For the text-containing cell, return its midpoint in (X, Y) coordinate format. 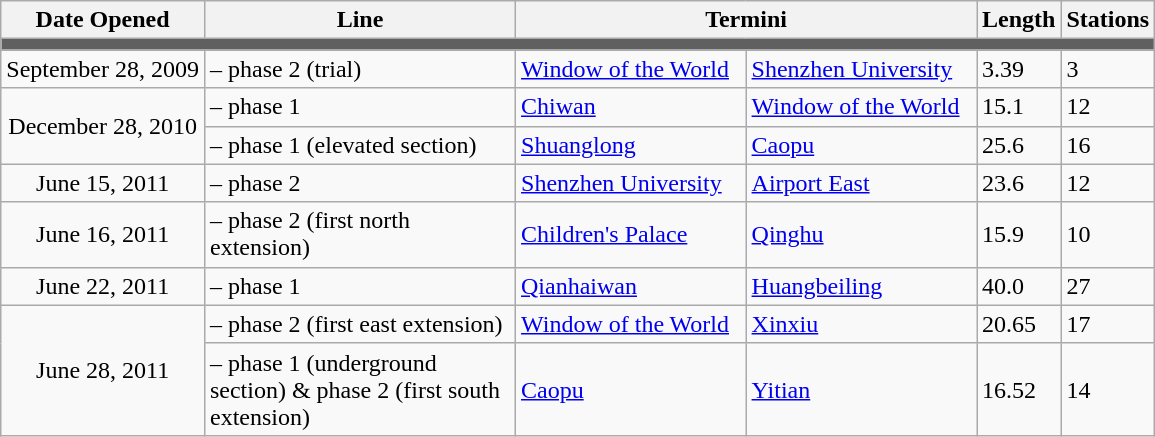
3 (1108, 69)
Qianhaiwan (632, 286)
December 28, 2010 (103, 126)
June 15, 2011 (103, 183)
15.1 (1019, 107)
16.52 (1019, 389)
– phase 1 (underground section) & phase 2 (first south extension) (360, 389)
Line (360, 20)
– phase 2 (360, 183)
25.6 (1019, 145)
14 (1108, 389)
Shuanglong (632, 145)
Yitian (862, 389)
– phase 2 (first east extension) (360, 324)
10 (1108, 234)
3.39 (1019, 69)
Length (1019, 20)
Stations (1108, 20)
June 16, 2011 (103, 234)
17 (1108, 324)
Termini (746, 20)
16 (1108, 145)
September 28, 2009 (103, 69)
Huangbeiling (862, 286)
23.6 (1019, 183)
– phase 2 (first north extension) (360, 234)
27 (1108, 286)
Date Opened (103, 20)
Chiwan (632, 107)
20.65 (1019, 324)
– phase 2 (trial) (360, 69)
15.9 (1019, 234)
– phase 1 (elevated section) (360, 145)
Xinxiu (862, 324)
Qinghu (862, 234)
40.0 (1019, 286)
Airport East (862, 183)
June 22, 2011 (103, 286)
June 28, 2011 (103, 370)
Children's Palace (632, 234)
